Output the [x, y] coordinate of the center of the cell containing the given text.  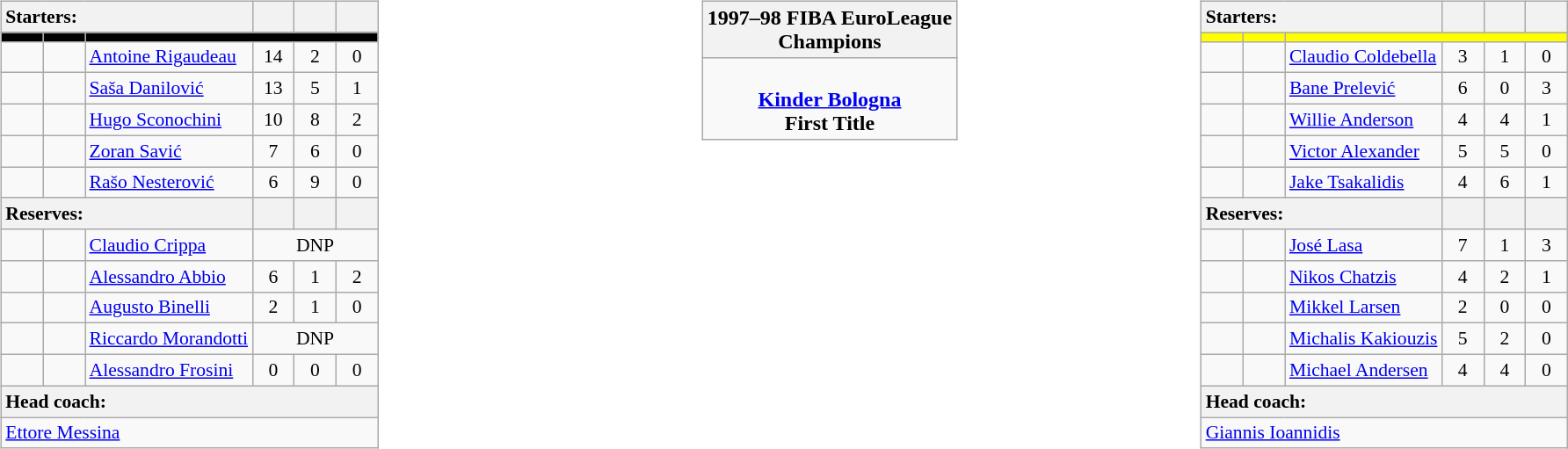
13 [273, 89]
Augusto Binelli [169, 308]
Alessandro Abbio [169, 276]
Claudio Coldebella [1364, 57]
Willie Anderson [1364, 119]
Nikos Chatzis [1364, 276]
Riccardo Morandotti [169, 339]
Michalis Kakiouzis [1364, 339]
Claudio Crippa [169, 245]
10 [273, 119]
Alessandro Frosini [169, 370]
Jake Tsakalidis [1364, 183]
Giannis Ioannidis [1385, 432]
Rašo Nesterović [169, 183]
Michael Andersen [1364, 370]
Ettore Messina [190, 432]
8 [316, 119]
Victor Alexander [1364, 151]
1997–98 FIBA EuroLeagueChampions [830, 30]
Antoine Rigaudeau [169, 57]
Zoran Savić [169, 151]
Bane Prelević [1364, 89]
Mikkel Larsen [1364, 308]
Saša Danilović [169, 89]
Hugo Sconochini [169, 119]
9 [316, 183]
14 [273, 57]
José Lasa [1364, 245]
Kinder Bologna First Title [830, 98]
